Return the (X, Y) coordinate for the center point of the cell that contains the specified text.  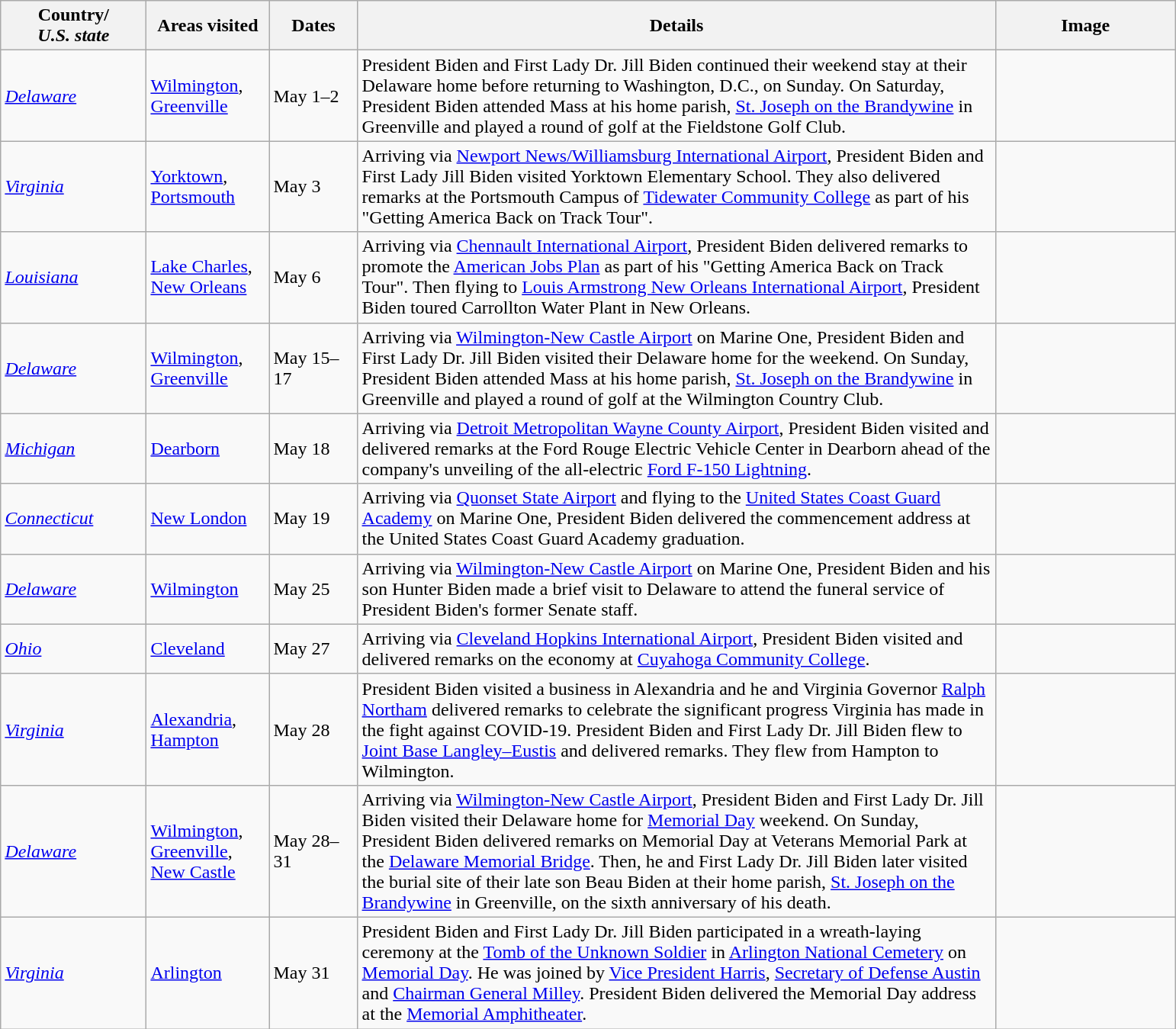
May 3 (313, 186)
May 31 (313, 973)
May 1–2 (313, 96)
Michigan (73, 449)
Dates (313, 26)
Connecticut (73, 519)
Arlington (207, 973)
Image (1085, 26)
May 15–17 (313, 368)
Dearborn (207, 449)
May 18 (313, 449)
Cleveland (207, 648)
May 6 (313, 278)
Arriving via Cleveland Hopkins International Airport, President Biden visited and delivered remarks on the economy at Cuyahoga Community College. (676, 648)
Lake Charles, New Orleans (207, 278)
Country/U.S. state (73, 26)
Yorktown, Portsmouth (207, 186)
May 19 (313, 519)
May 27 (313, 648)
Alexandria, Hampton (207, 729)
Louisiana (73, 278)
May 25 (313, 589)
New London (207, 519)
Wilmington (207, 589)
Ohio (73, 648)
Details (676, 26)
May 28 (313, 729)
Areas visited (207, 26)
May 28–31 (313, 851)
Wilmington, Greenville, New Castle (207, 851)
